Search for the cell housing the specified text and yield its (X, Y) center coordinate. 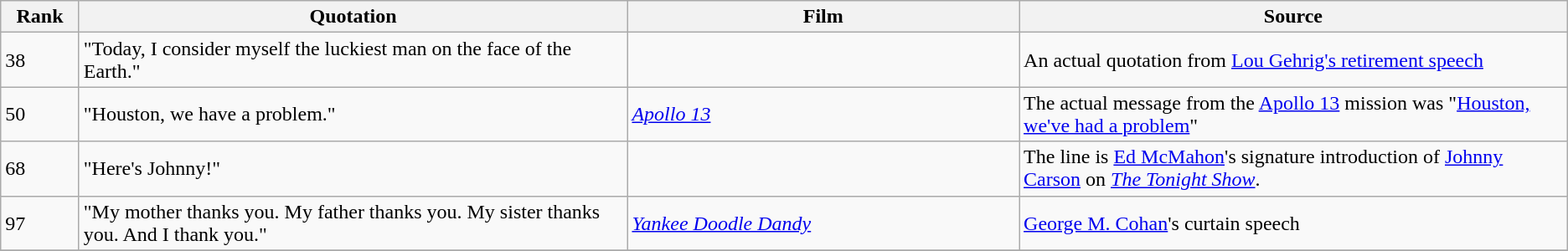
68 (40, 169)
Rank (40, 17)
"My mother thanks you. My father thanks you. My sister thanks you. And I thank you." (353, 223)
Source (1293, 17)
"Here's Johnny!" (353, 169)
"Today, I consider myself the luckiest man on the face of the Earth." (353, 60)
Quotation (353, 17)
Apollo 13 (823, 114)
38 (40, 60)
George M. Cohan's curtain speech (1293, 223)
The actual message from the Apollo 13 mission was "Houston, we've had a problem" (1293, 114)
Yankee Doodle Dandy (823, 223)
"Houston, we have a problem." (353, 114)
97 (40, 223)
The line is Ed McMahon's signature introduction of Johnny Carson on The Tonight Show. (1293, 169)
Film (823, 17)
An actual quotation from Lou Gehrig's retirement speech (1293, 60)
50 (40, 114)
